Scan for the cell matching the given text and deliver its (x, y) coordinate at center. 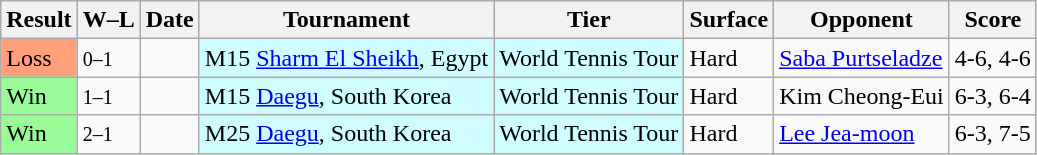
1–1 (108, 96)
6-3, 6-4 (992, 96)
Score (992, 20)
4-6, 4-6 (992, 58)
Date (170, 20)
Result (39, 20)
Surface (729, 20)
6-3, 7-5 (992, 134)
Opponent (862, 20)
M15 Sharm El Sheikh, Egypt (346, 58)
W–L (108, 20)
Loss (39, 58)
Kim Cheong-Eui (862, 96)
Tier (589, 20)
M25 Daegu, South Korea (346, 134)
Tournament (346, 20)
Lee Jea-moon (862, 134)
2–1 (108, 134)
Saba Purtseladze (862, 58)
M15 Daegu, South Korea (346, 96)
0–1 (108, 58)
